Return (X, Y) of the center of cell containing provided text 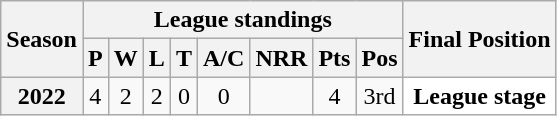
Pts (334, 58)
Final Position (480, 39)
Pos (380, 58)
NRR (282, 58)
Season (42, 39)
A/C (223, 58)
P (95, 58)
3rd (380, 96)
L (156, 58)
League standings (242, 20)
2022 (42, 96)
T (184, 58)
W (126, 58)
League stage (480, 96)
